Search for the cell housing the specified text and yield its [X, Y] center coordinate. 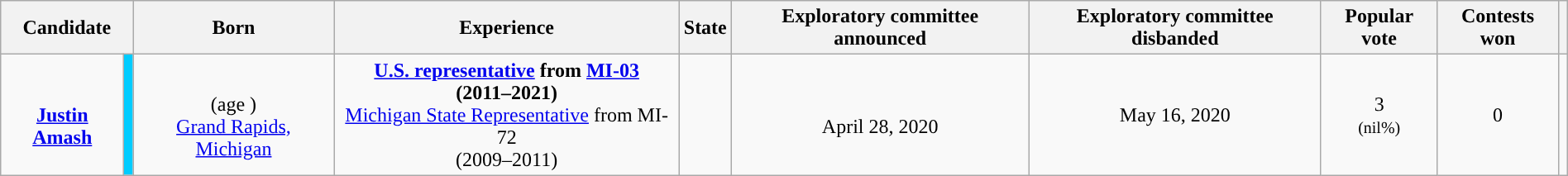
U.S. representative from MI-03(2011–2021) Michigan State Representative from MI-72(2009–2011) [506, 115]
Justin Amash [63, 115]
Candidate [67, 28]
Born [233, 28]
Experience [506, 28]
April 28, 2020 [880, 115]
3 (nil%) [1379, 115]
Contests won [1498, 28]
State [705, 28]
May 16, 2020 [1174, 115]
0 [1498, 115]
Popular vote [1379, 28]
(age )Grand Rapids, Michigan [233, 115]
Exploratory committee announced [880, 28]
Exploratory committee disbanded [1174, 28]
